Find where the given text appears and provide that cell's center as [x, y] coordinate. 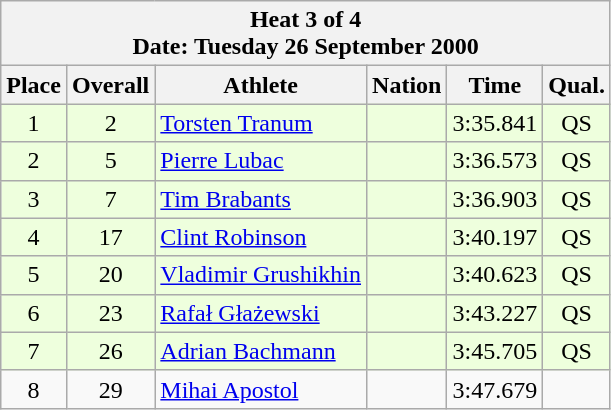
4 [34, 237]
20 [110, 275]
3:36.903 [495, 199]
Adrian Bachmann [261, 351]
Athlete [261, 85]
3:35.841 [495, 123]
Vladimir Grushikhin [261, 275]
Torsten Tranum [261, 123]
3 [34, 199]
17 [110, 237]
Rafał Głażewski [261, 313]
3:45.705 [495, 351]
3:40.623 [495, 275]
Place [34, 85]
Heat 3 of 4 Date: Tuesday 26 September 2000 [306, 34]
Qual. [577, 85]
Tim Brabants [261, 199]
3:36.573 [495, 161]
3:47.679 [495, 389]
23 [110, 313]
29 [110, 389]
Overall [110, 85]
Clint Robinson [261, 237]
Pierre Lubac [261, 161]
3:43.227 [495, 313]
3:40.197 [495, 237]
Mihai Apostol [261, 389]
6 [34, 313]
8 [34, 389]
Time [495, 85]
Nation [407, 85]
1 [34, 123]
26 [110, 351]
